Provide the (X, Y) coordinate of the cell's center where the given text is located.  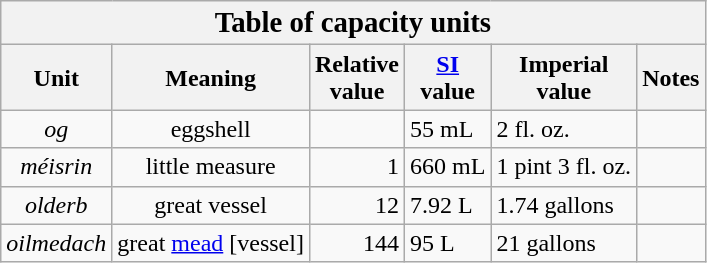
Relativevalue (356, 78)
1 (356, 167)
2 fl. oz. (564, 129)
méisrin (56, 167)
660 mL (448, 167)
great mead [vessel] (211, 243)
1.74 gallons (564, 205)
55 mL (448, 129)
eggshell (211, 129)
Table of capacity units (353, 23)
21 gallons (564, 243)
Imperialvalue (564, 78)
Meaning (211, 78)
95 L (448, 243)
144 (356, 243)
1 pint 3 fl. oz. (564, 167)
SIvalue (448, 78)
Unit (56, 78)
og (56, 129)
Notes (671, 78)
12 (356, 205)
oilmedach (56, 243)
7.92 L (448, 205)
little measure (211, 167)
olderb (56, 205)
great vessel (211, 205)
